Pinpoint the cell where the given text exists, returning its (x, y) midpoint coordinate. 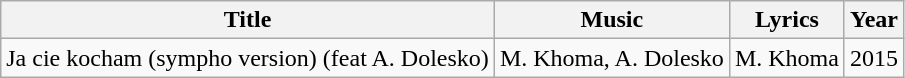
Year (874, 20)
Lyrics (786, 20)
2015 (874, 58)
Music (612, 20)
Title (248, 20)
M. Khoma, A. Dolesko (612, 58)
M. Khoma (786, 58)
Ja cie kocham (sympho version) (feat A. Dolesko) (248, 58)
